Determine the (X, Y) coordinate at the center of the cell enclosing the given text.  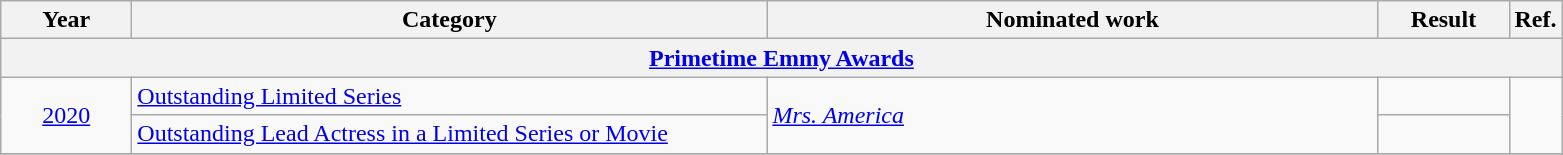
Mrs. America (1072, 115)
Result (1444, 20)
Category (450, 20)
Primetime Emmy Awards (782, 58)
Nominated work (1072, 20)
Year (66, 20)
Outstanding Lead Actress in a Limited Series or Movie (450, 134)
Ref. (1536, 20)
2020 (66, 115)
Outstanding Limited Series (450, 96)
